Detect which cell encompasses the target text, then output its [X, Y] center coordinate. 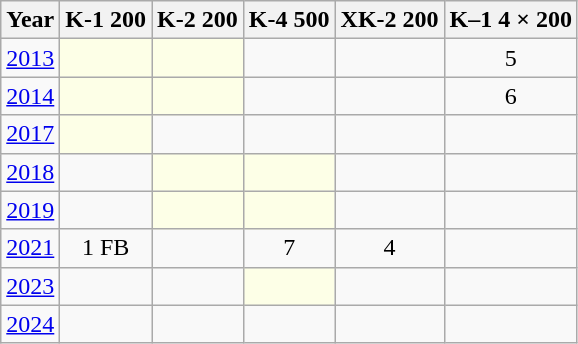
K-1 200 [106, 20]
Year [30, 20]
2024 [30, 324]
2023 [30, 286]
2018 [30, 172]
K-4 500 [289, 20]
6 [510, 96]
2021 [30, 248]
4 [390, 248]
2013 [30, 58]
XK-2 200 [390, 20]
1 FB [106, 248]
2019 [30, 210]
K–1 4 × 200 [510, 20]
2014 [30, 96]
7 [289, 248]
2017 [30, 134]
K-2 200 [198, 20]
5 [510, 58]
